Detect which cell encompasses the target text, then output its (x, y) center coordinate. 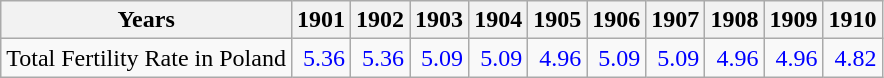
1905 (558, 20)
1902 (380, 20)
1906 (616, 20)
1909 (794, 20)
1904 (498, 20)
Total Fertility Rate in Poland (146, 58)
1907 (676, 20)
1910 (852, 20)
1903 (440, 20)
1901 (320, 20)
1908 (734, 20)
Years (146, 20)
4.82 (852, 58)
